Pinpoint the cell where the given text exists, returning its [x, y] midpoint coordinate. 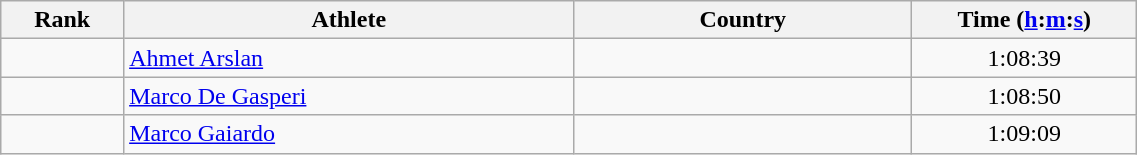
1:08:50 [1024, 96]
Marco Gaiardo [349, 134]
Marco De Gasperi [349, 96]
Time (h:m:s) [1024, 20]
1:09:09 [1024, 134]
1:08:39 [1024, 58]
Athlete [349, 20]
Ahmet Arslan [349, 58]
Rank [62, 20]
Country [743, 20]
